Determine the (X, Y) coordinate at the center of the cell enclosing the given text.  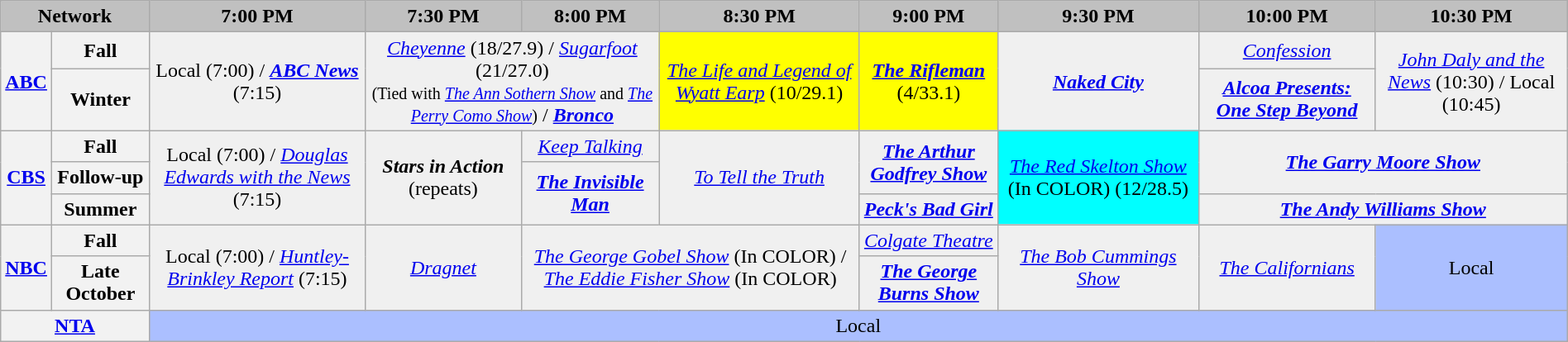
To Tell the Truth (759, 178)
NBC (26, 268)
Dragnet (443, 268)
Keep Talking (590, 146)
The Californians (1287, 268)
The Invisible Man (590, 193)
Local (7:00) / Douglas Edwards with the News (7:15) (256, 178)
9:30 PM (1098, 17)
John Daly and the News (10:30) / Local (10:45) (1471, 81)
The Life and Legend of Wyatt Earp (10/29.1) (759, 81)
Stars in Action (repeats) (443, 178)
The Arthur Godfrey Show (928, 162)
NTA (75, 325)
Peck's Bad Girl (928, 209)
CBS (26, 178)
Colgate Theatre (928, 240)
The George Burns Show (928, 283)
10:30 PM (1471, 17)
ABC (26, 81)
8:00 PM (590, 17)
Cheyenne (18/27.9) / Sugarfoot (21/27.0)(Tied with The Ann Sothern Show and The Perry Como Show) / Bronco (513, 81)
8:30 PM (759, 17)
Confession (1287, 50)
The George Gobel Show (In COLOR) / The Eddie Fisher Show (In COLOR) (690, 268)
The Andy Williams Show (1383, 209)
The Rifleman (4/33.1) (928, 81)
10:00 PM (1287, 17)
The Bob Cummings Show (1098, 268)
7:30 PM (443, 17)
Naked City (1098, 81)
7:00 PM (256, 17)
The Red Skelton Show (In COLOR) (12/28.5) (1098, 178)
The Garry Moore Show (1383, 162)
9:00 PM (928, 17)
Follow-up (100, 178)
Network (75, 17)
Local (7:00) / ABC News (7:15) (256, 81)
Late October (100, 283)
Summer (100, 209)
Winter (100, 99)
Alcoa Presents: One Step Beyond (1287, 99)
Local (7:00) / Huntley-Brinkley Report (7:15) (256, 268)
